Return (X, Y) of the center of cell containing provided text 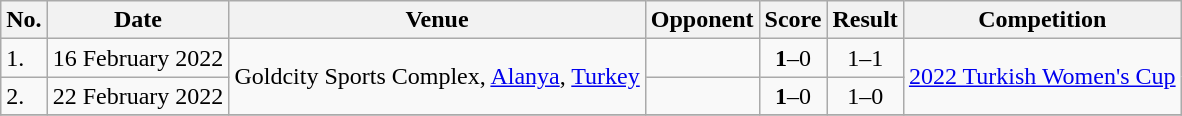
1. (24, 58)
2. (24, 96)
2022 Turkish Women's Cup (1042, 77)
Goldcity Sports Complex, Alanya, Turkey (437, 77)
16 February 2022 (138, 58)
No. (24, 20)
Competition (1042, 20)
22 February 2022 (138, 96)
Result (865, 20)
Opponent (702, 20)
Score (793, 20)
Date (138, 20)
1–1 (865, 58)
Venue (437, 20)
